From the cell containing the given text, extract its center point as [x, y] coordinate. 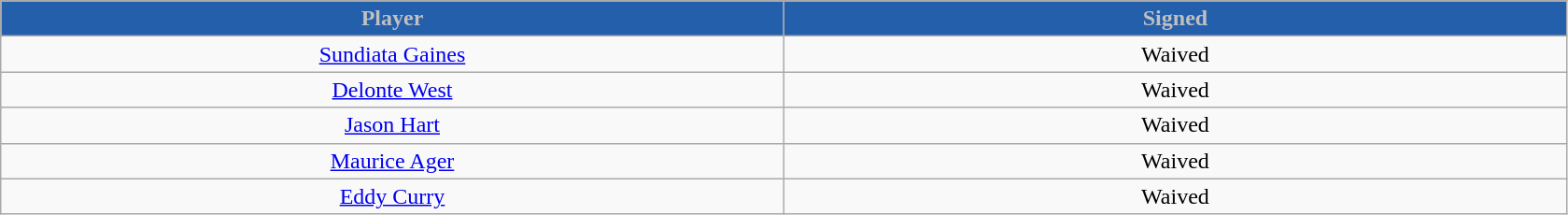
Jason Hart [392, 125]
Eddy Curry [392, 196]
Maurice Ager [392, 161]
Player [392, 19]
Sundiata Gaines [392, 54]
Delonte West [392, 90]
Signed [1175, 19]
